From the cell containing the given text, extract its center point as [x, y] coordinate. 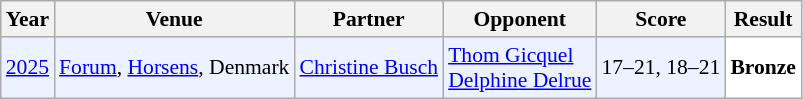
Christine Busch [368, 68]
Forum, Horsens, Denmark [174, 68]
Opponent [520, 19]
2025 [28, 68]
Venue [174, 19]
Partner [368, 19]
Bronze [763, 68]
Score [660, 19]
Year [28, 19]
17–21, 18–21 [660, 68]
Thom Gicquel Delphine Delrue [520, 68]
Result [763, 19]
